Return [X, Y] of the center of cell containing provided text 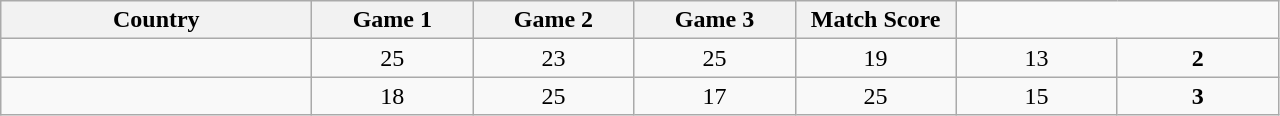
Game 3 [714, 20]
23 [554, 58]
18 [392, 96]
13 [1036, 58]
3 [1198, 96]
2 [1198, 58]
15 [1036, 96]
Match Score [876, 20]
19 [876, 58]
Country [156, 20]
Game 2 [554, 20]
Game 1 [392, 20]
17 [714, 96]
